From the cell containing the given text, extract its center point as (x, y) coordinate. 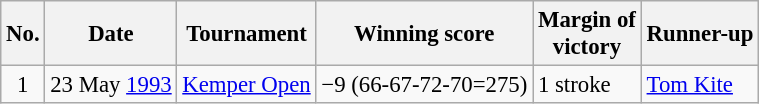
1 (23, 85)
No. (23, 34)
−9 (66-67-72-70=275) (424, 85)
Tom Kite (700, 85)
Tournament (246, 34)
23 May 1993 (111, 85)
Margin ofvictory (588, 34)
Winning score (424, 34)
Kemper Open (246, 85)
1 stroke (588, 85)
Date (111, 34)
Runner-up (700, 34)
